Locate the cell with the specified text and output its (x, y) center coordinate. 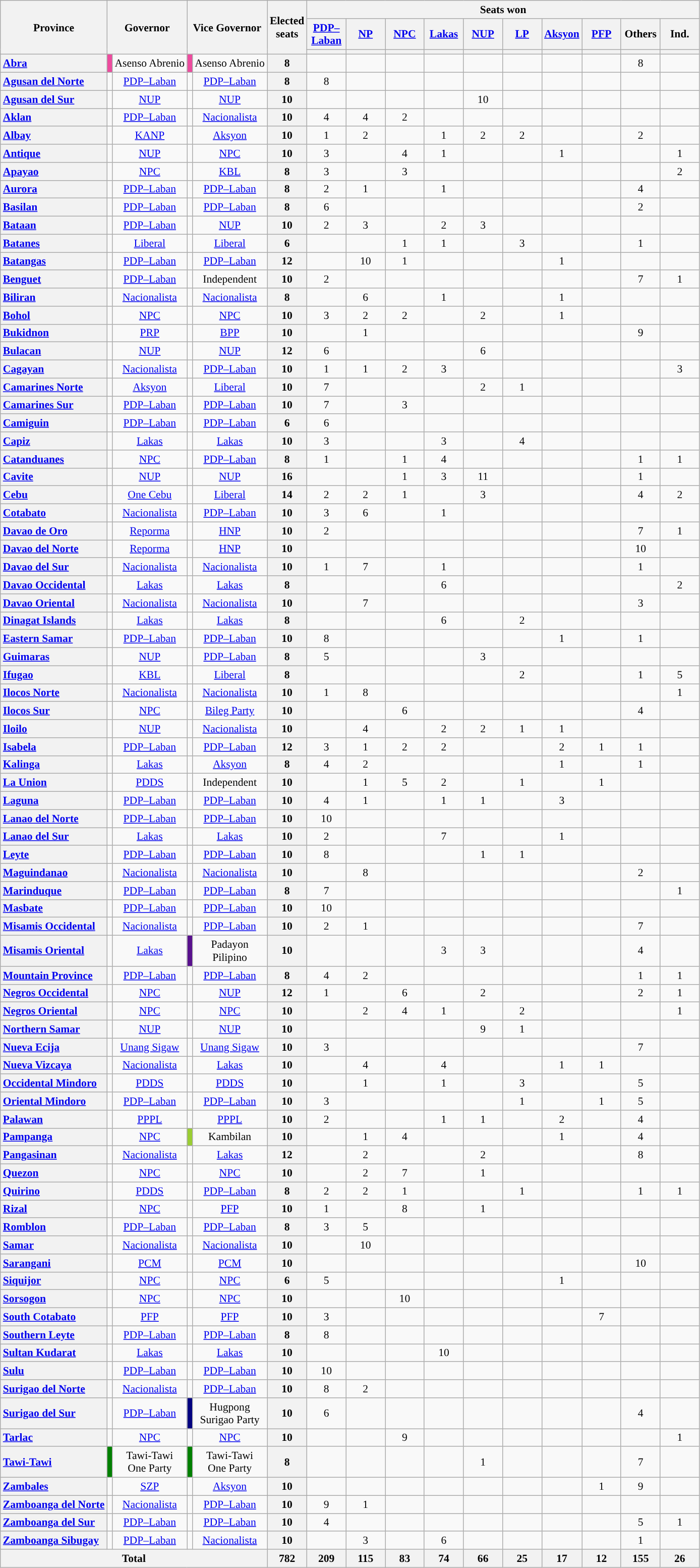
Tawi-Tawi (54, 1463)
Abra (54, 64)
Zamboanga Sibugay (54, 1541)
Ifugao (54, 675)
Biliran (54, 297)
Batanes (54, 243)
Province (54, 27)
Davao Occidental (54, 585)
155 (640, 1558)
Kalinga (54, 765)
11 (483, 477)
Vice Governor (227, 27)
Bulacan (54, 351)
Catanduanes (54, 459)
Antique (54, 153)
Cebu (54, 495)
Camarines Norte (54, 387)
Iloilo (54, 729)
Nueva Vizcaya (54, 1065)
LP (522, 34)
Basilan (54, 207)
Tarlac (54, 1438)
Aurora (54, 189)
One Cebu (149, 495)
NP (366, 34)
Kambilan (230, 1137)
Others (640, 34)
Lanao del Sur (54, 837)
209 (326, 1558)
26 (680, 1558)
Zamboanga del Sur (54, 1523)
782 (287, 1558)
Davao de Oro (54, 531)
Camiguin (54, 423)
Lanao del Norte (54, 819)
Benguet (54, 280)
Capiz (54, 441)
Ilocos Sur (54, 711)
Bataan (54, 226)
La Union (54, 783)
Agusan del Sur (54, 99)
Bukidnon (54, 333)
16 (287, 477)
South Cotabato (54, 1317)
Eastern Samar (54, 639)
Misamis Occidental (54, 927)
115 (366, 1558)
Ilocos Norte (54, 693)
Nueva Ecija (54, 1047)
Guimaras (54, 657)
PRP (149, 333)
Albay (54, 136)
Cavite (54, 477)
Pampanga (54, 1137)
Sultan Kudarat (54, 1353)
Davao Oriental (54, 603)
Agusan del Norte (54, 82)
83 (405, 1558)
Davao del Sur (54, 567)
Rizal (54, 1209)
PadayonPilipino (230, 951)
Northern Samar (54, 1030)
Palawan (54, 1119)
Leyte (54, 855)
Surigao del Sur (54, 1413)
Dinagat Islands (54, 621)
66 (483, 1558)
Apayao (54, 172)
Misamis Oriental (54, 951)
Romblon (54, 1227)
Siquijor (54, 1281)
Batangas (54, 261)
Cotabato (54, 513)
Maguindanao (54, 873)
SZP (149, 1487)
Sulu (54, 1371)
14 (287, 495)
Occidental Mindoro (54, 1084)
Sorsogon (54, 1299)
Bileg Party (230, 711)
Quirino (54, 1191)
Zamboanga del Norte (54, 1504)
Ind. (680, 34)
74 (444, 1558)
Quezon (54, 1173)
Pangasinan (54, 1155)
Governor (147, 27)
Masbate (54, 908)
25 (522, 1558)
Aklan (54, 118)
Total (134, 1558)
Seats won (503, 10)
Cagayan (54, 369)
Isabela (54, 747)
Zambales (54, 1487)
KANP (149, 136)
Negros Occidental (54, 993)
Oriental Mindoro (54, 1101)
Surigao del Norte (54, 1389)
Samar (54, 1245)
17 (562, 1558)
Marinduque (54, 891)
HugpongSurigao Party (230, 1413)
Bohol (54, 315)
Electedseats (287, 27)
Davao del Norte (54, 549)
Southern Leyte (54, 1335)
Laguna (54, 801)
Camarines Sur (54, 405)
Sarangani (54, 1263)
Negros Oriental (54, 1011)
Mountain Province (54, 976)
BPP (230, 333)
